For the text-containing cell, return its midpoint in (x, y) coordinate format. 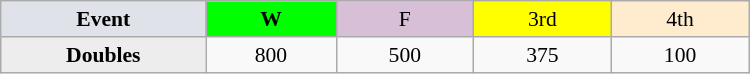
F (405, 19)
800 (271, 55)
100 (680, 55)
500 (405, 55)
Doubles (104, 55)
3rd (543, 19)
4th (680, 19)
W (271, 19)
Event (104, 19)
375 (543, 55)
